Provide the [X, Y] coordinate of the cell's center where the given text is located.  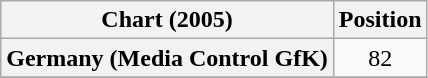
82 [380, 58]
Chart (2005) [168, 20]
Germany (Media Control GfK) [168, 58]
Position [380, 20]
